Pinpoint the cell where the given text exists, returning its [X, Y] midpoint coordinate. 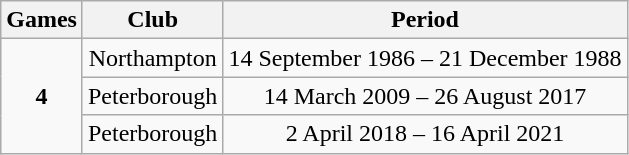
Period [425, 20]
Northampton [152, 58]
2 April 2018 – 16 April 2021 [425, 134]
Club [152, 20]
14 March 2009 – 26 August 2017 [425, 96]
4 [42, 96]
14 September 1986 – 21 December 1988 [425, 58]
Games [42, 20]
